From the cell containing the given text, extract its center point as [x, y] coordinate. 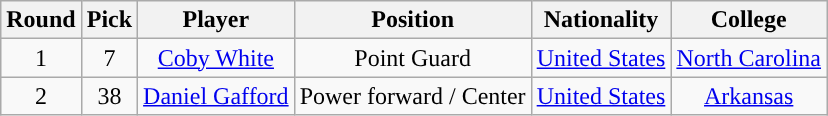
Nationality [601, 20]
Position [412, 20]
Power forward / Center [412, 96]
Point Guard [412, 58]
Coby White [216, 58]
7 [109, 58]
North Carolina [749, 58]
Player [216, 20]
Arkansas [749, 96]
2 [41, 96]
1 [41, 58]
Round [41, 20]
Pick [109, 20]
Daniel Gafford [216, 96]
38 [109, 96]
College [749, 20]
